Determine the [X, Y] coordinate at the center of the cell enclosing the given text.  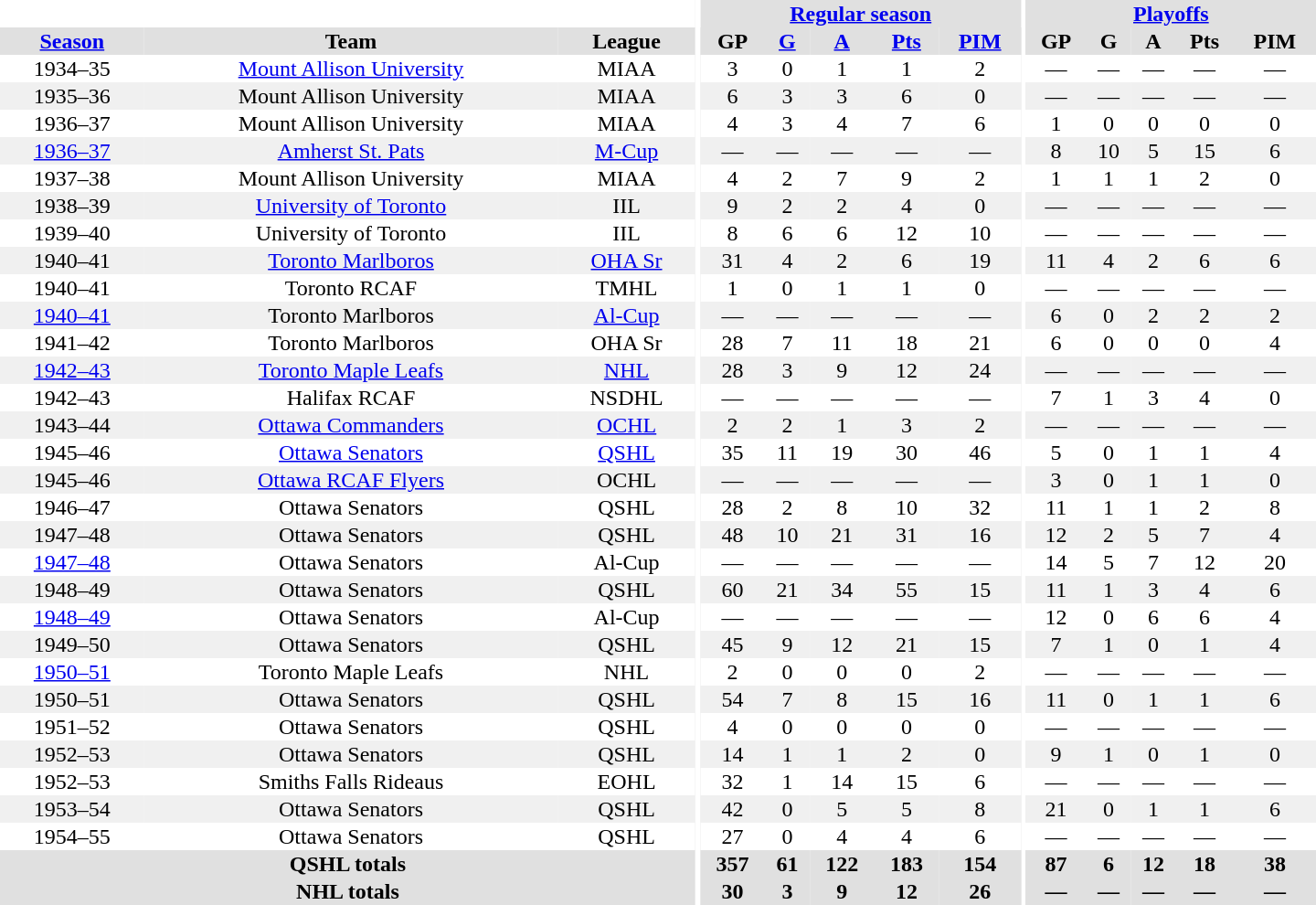
1937–38 [72, 178]
TMHL [626, 288]
27 [733, 836]
48 [733, 535]
1949–50 [72, 644]
Toronto RCAF [351, 288]
1934–35 [72, 69]
Amherst St. Pats [351, 151]
EOHL [626, 782]
357 [733, 864]
55 [907, 590]
NSDHL [626, 398]
60 [733, 590]
1951–52 [72, 727]
1953–54 [72, 809]
M-Cup [626, 151]
61 [788, 864]
Playoffs [1172, 14]
1946–47 [72, 507]
20 [1275, 562]
Smiths Falls Rideaus [351, 782]
Team [351, 41]
Ottawa Commanders [351, 425]
45 [733, 644]
1943–44 [72, 425]
Ottawa RCAF Flyers [351, 480]
1941–42 [72, 343]
24 [980, 370]
54 [733, 699]
1938–39 [72, 206]
NHL totals [347, 891]
Season [72, 41]
1939–40 [72, 233]
154 [980, 864]
34 [843, 590]
1935–36 [72, 96]
26 [980, 891]
87 [1056, 864]
Halifax RCAF [351, 398]
46 [980, 452]
38 [1275, 864]
183 [907, 864]
35 [733, 452]
Regular season [861, 14]
42 [733, 809]
1954–55 [72, 836]
League [626, 41]
122 [843, 864]
QSHL totals [347, 864]
